Return the (X, Y) coordinate for the center point of the cell that contains the specified text.  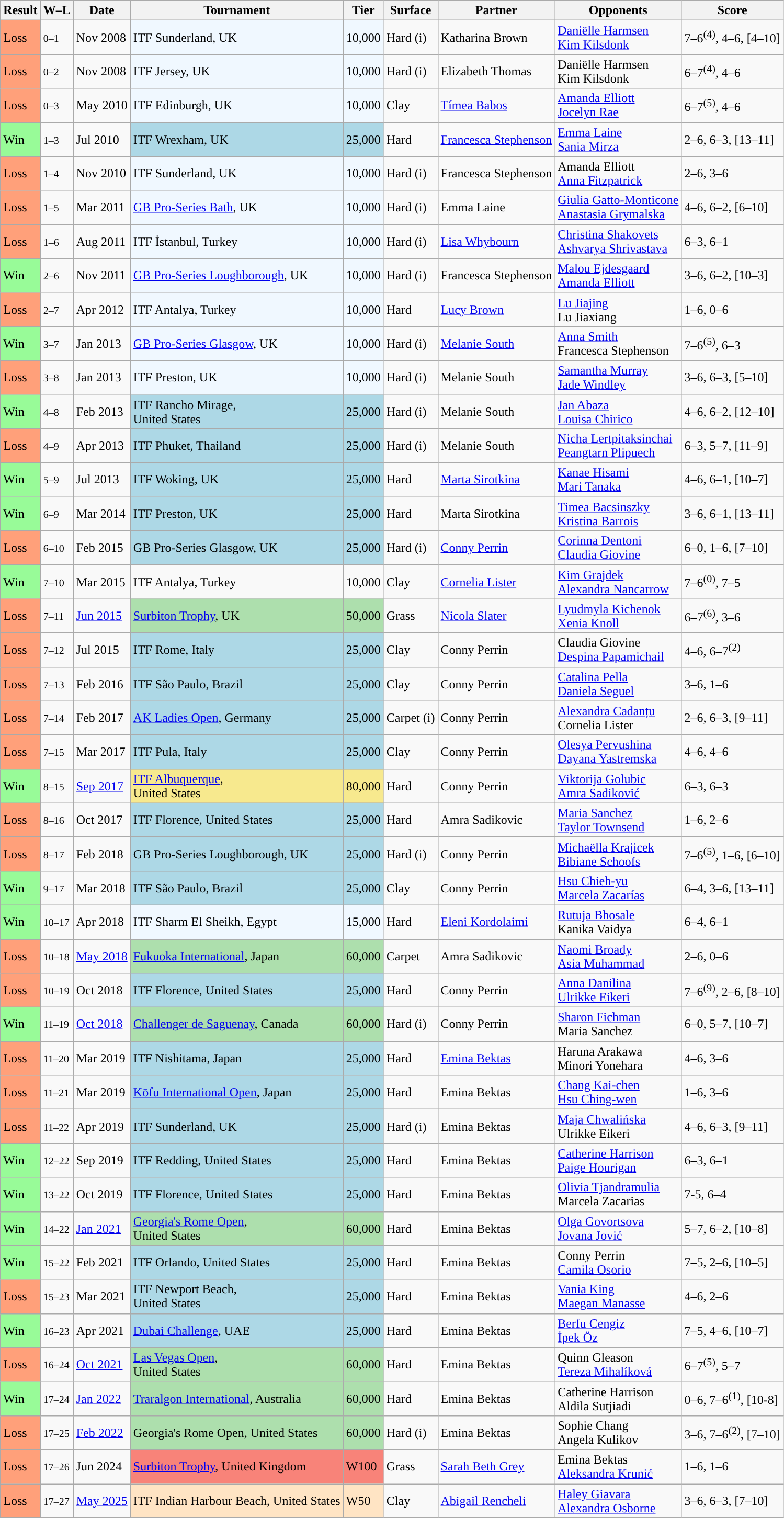
15–22 (56, 1263)
7–6(4), 4–6, [4–10] (732, 38)
Challenger de Saguenay, Canada (236, 1024)
Jan 2021 (101, 1228)
Anna Smith Francesca Stephenson (618, 343)
7–13 (56, 684)
W100 (363, 1467)
2–6, 3–6 (732, 174)
6–3, 5–7, [11–9] (732, 446)
ITF Sharm El Sheikh, Egypt (236, 922)
50,000 (363, 616)
Conny Perrin Camila Osorio (618, 1263)
ITF Jersey, UK (236, 71)
ITF Newport Beach, United States (236, 1296)
Lyudmyla Kichenok Xenia Knoll (618, 616)
7–6(0), 7–5 (732, 582)
Mar 2011 (101, 207)
Emma Laine (496, 207)
3–7 (56, 343)
Lu Jiajing Lu Jiaxiang (618, 310)
Nov 2010 (101, 174)
17–26 (56, 1467)
1–6 (56, 242)
2–6, 0–6 (732, 956)
Apr 2013 (101, 446)
Sep 2019 (101, 1160)
15–23 (56, 1296)
Olga Govortsova Jovana Jović (618, 1228)
7–15 (56, 752)
Vania King Maegan Manasse (618, 1296)
0–6, 7–6(1), [10-8] (732, 1399)
Oct 2017 (101, 820)
1–6, 0–6 (732, 310)
Anna Danilina Ulrikke Eikeri (618, 991)
Nicola Slater (496, 616)
4–6, 6–2, [12–10] (732, 411)
Tournament (236, 10)
ITF İstanbul, Turkey (236, 242)
Jul 2010 (101, 139)
ITF Orlando, United States (236, 1263)
Apr 2012 (101, 310)
ITF Woking, UK (236, 480)
1–6, 2–6 (732, 820)
Samantha Murray Jade Windley (618, 378)
Cornelia Lister (496, 582)
Haley Giavara Alexandra Osborne (618, 1500)
5–9 (56, 480)
Carpet (411, 956)
Michaëlla Krajicek Bibiane Schoofs (618, 854)
7–6(9), 2–6, [8–10] (732, 991)
0–2 (56, 71)
Jan Abaza Louisa Chirico (618, 411)
May 2010 (101, 106)
Oct 2021 (101, 1364)
Amanda Elliott Jocelyn Rae (618, 106)
Naomi Broady Asia Muhammad (618, 956)
10–19 (56, 991)
6–4, 6–1 (732, 922)
ITF Edinburgh, UK (236, 106)
Nicha Lertpitaksinchai Peangtarn Plipuech (618, 446)
3–6, 6–2, [10–3] (732, 275)
Amanda Elliott Anna Fitzpatrick (618, 174)
1–4 (56, 174)
Claudia Giovine Despina Papamichail (618, 650)
Feb 2018 (101, 854)
Olivia Tjandramulia Marcela Zacarias (618, 1195)
May 2025 (101, 1500)
Lisa Whybourn (496, 242)
May 2018 (101, 956)
2–7 (56, 310)
7–5, 4–6, [10–7] (732, 1331)
11–22 (56, 1127)
Feb 2013 (101, 411)
8–17 (56, 854)
4–6, 3–6 (732, 1059)
6–0, 5–7, [10–7] (732, 1024)
4–8 (56, 411)
4–6, 4–6 (732, 752)
Viktorija Golubic Amra Sadiković (618, 786)
Maja Chwalińska Ulrikke Eikeri (618, 1127)
Catherine Harrison Aldila Sutjiadi (618, 1399)
Mar 2021 (101, 1296)
Feb 2022 (101, 1432)
Catherine Harrison Paige Hourigan (618, 1160)
Sophie Chang Angela Kulikov (618, 1432)
Surbiton Trophy, United Kingdom (236, 1467)
0–3 (56, 106)
ITF Indian Harbour Beach, United States (236, 1500)
5–7, 6–2, [10–8] (732, 1228)
W50 (363, 1500)
Sarah Beth Grey (496, 1467)
6–7(4), 4–6 (732, 71)
2–6, 6–3, [13–11] (732, 139)
W–L (56, 10)
Catalina Pella Daniela Seguel (618, 684)
6–10 (56, 548)
4–6, 6–7(2) (732, 650)
ITF Pula, Italy (236, 752)
17–27 (56, 1500)
Oct 2019 (101, 1195)
14–22 (56, 1228)
Result (20, 10)
16–23 (56, 1331)
Opponents (618, 10)
Jun 2024 (101, 1467)
3–8 (56, 378)
7–14 (56, 718)
Mar 2017 (101, 752)
11–20 (56, 1059)
ITF Redding, United States (236, 1160)
1–6, 3–6 (732, 1092)
Surface (411, 10)
Chang Kai-chen Hsu Ching-wen (618, 1092)
17–25 (56, 1432)
Fukuoka International, Japan (236, 956)
Quinn Gleason Tereza Mihalíková (618, 1364)
Eleni Kordolaimi (496, 922)
Kōfu International Open, Japan (236, 1092)
2–6, 6–3, [9–11] (732, 718)
3–6, 6–3, [5–10] (732, 378)
3–6, 6–3, [7–10] (732, 1500)
Haruna Arakawa Minori Yonehara (618, 1059)
Nov 2011 (101, 275)
Giulia Gatto-Monticone Anastasia Grymalska (618, 207)
Aug 2011 (101, 242)
4–9 (56, 446)
17–24 (56, 1399)
Jul 2015 (101, 650)
Las Vegas Open, United States (236, 1364)
ITF Rancho Mirage, United States (236, 411)
Tier (363, 10)
ITF Wrexham, UK (236, 139)
11–19 (56, 1024)
Emina Bektas Aleksandra Krunić (618, 1467)
1–5 (56, 207)
Feb 2016 (101, 684)
6–9 (56, 514)
Maria Sanchez Taylor Townsend (618, 820)
6–0, 1–6, [7–10] (732, 548)
4–6, 6–2, [6–10] (732, 207)
9–17 (56, 888)
3–6, 7–6(2), [7–10] (732, 1432)
Emma Laine Sania Mirza (618, 139)
4–6, 2–6 (732, 1296)
4–6, 6–3, [9–11] (732, 1127)
Feb 2021 (101, 1263)
Abigail Rencheli (496, 1500)
7–6(5), 1–6, [6–10] (732, 854)
Alexandra Cadanțu Cornelia Lister (618, 718)
10–17 (56, 922)
3–6, 1–6 (732, 684)
Lucy Brown (496, 310)
Elizabeth Thomas (496, 71)
Carpet (i) (411, 718)
1–3 (56, 139)
6–3, 6–3 (732, 786)
7–12 (56, 650)
Sep 2017 (101, 786)
7-5, 6–4 (732, 1195)
Score (732, 10)
15,000 (363, 922)
Jun 2015 (101, 616)
10–18 (56, 956)
0–1 (56, 38)
Malou Ejdesgaard Amanda Elliott (618, 275)
11–21 (56, 1092)
Feb 2017 (101, 718)
Date (101, 10)
7–10 (56, 582)
13–22 (56, 1195)
Partner (496, 10)
Kim Grajdek Alexandra Nancarrow (618, 582)
Mar 2015 (101, 582)
7–5, 2–6, [10–5] (732, 1263)
Rutuja Bhosale Kanika Vaidya (618, 922)
Tímea Babos (496, 106)
Kanae Hisami Mari Tanaka (618, 480)
Apr 2018 (101, 922)
ITF Rome, Italy (236, 650)
7–11 (56, 616)
6–4, 3–6, [13–11] (732, 888)
Mar 2014 (101, 514)
Surbiton Trophy, UK (236, 616)
Berfu Cengiz İpek Öz (618, 1331)
12–22 (56, 1160)
Jan 2022 (101, 1399)
Olesya Pervushina Dayana Yastremska (618, 752)
7–6(5), 6–3 (732, 343)
Jul 2013 (101, 480)
6–7(6), 3–6 (732, 616)
GB Pro-Series Bath, UK (236, 207)
1–6, 1–6 (732, 1467)
80,000 (363, 786)
Apr 2021 (101, 1331)
2–6 (56, 275)
Sharon Fichman Maria Sanchez (618, 1024)
ITF Nishitama, Japan (236, 1059)
Mar 2018 (101, 888)
3–6, 6–1, [13–11] (732, 514)
6–7(5), 5–7 (732, 1364)
Corinna Dentoni Claudia Giovine (618, 548)
8–15 (56, 786)
Hsu Chieh-yu Marcela Zacarías (618, 888)
16–24 (56, 1364)
Traralgon International, Australia (236, 1399)
Timea Bacsinszky Kristina Barrois (618, 514)
AK Ladies Open, Germany (236, 718)
4–6, 6–1, [10–7] (732, 480)
ITF Phuket, Thailand (236, 446)
Katharina Brown (496, 38)
8–16 (56, 820)
Dubai Challenge, UAE (236, 1331)
6–7(5), 4–6 (732, 106)
Feb 2015 (101, 548)
Apr 2019 (101, 1127)
Christina Shakovets Ashvarya Shrivastava (618, 242)
ITF Albuquerque, United States (236, 786)
